Provide the [x, y] coordinate of the cell's center where the given text is located.  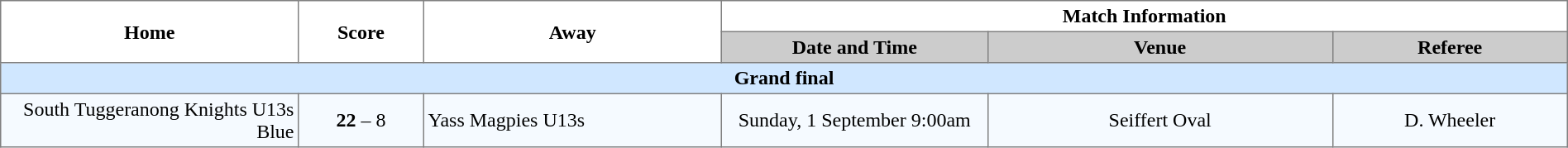
Home [150, 31]
Seiffert Oval [1159, 120]
Match Information [1145, 17]
Yass Magpies U13s [572, 120]
Venue [1159, 47]
D. Wheeler [1450, 120]
Away [572, 31]
South Tuggeranong Knights U13s Blue [150, 120]
Grand final [784, 79]
Score [361, 31]
22 – 8 [361, 120]
Sunday, 1 September 9:00am [854, 120]
Date and Time [854, 47]
Referee [1450, 47]
